Scan for the cell matching the given text and deliver its (x, y) coordinate at center. 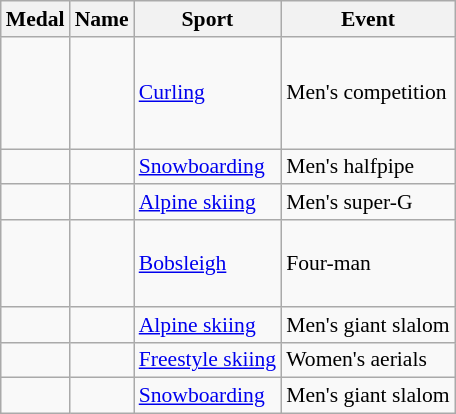
Men's competition (368, 93)
Name (102, 19)
Four-man (368, 264)
Men's halfpipe (368, 167)
Women's aerials (368, 360)
Sport (208, 19)
Curling (208, 93)
Bobsleigh (208, 264)
Medal (36, 19)
Men's super-G (368, 203)
Freestyle skiing (208, 360)
Event (368, 19)
